Find where the given text appears and provide that cell's center as (X, Y) coordinate. 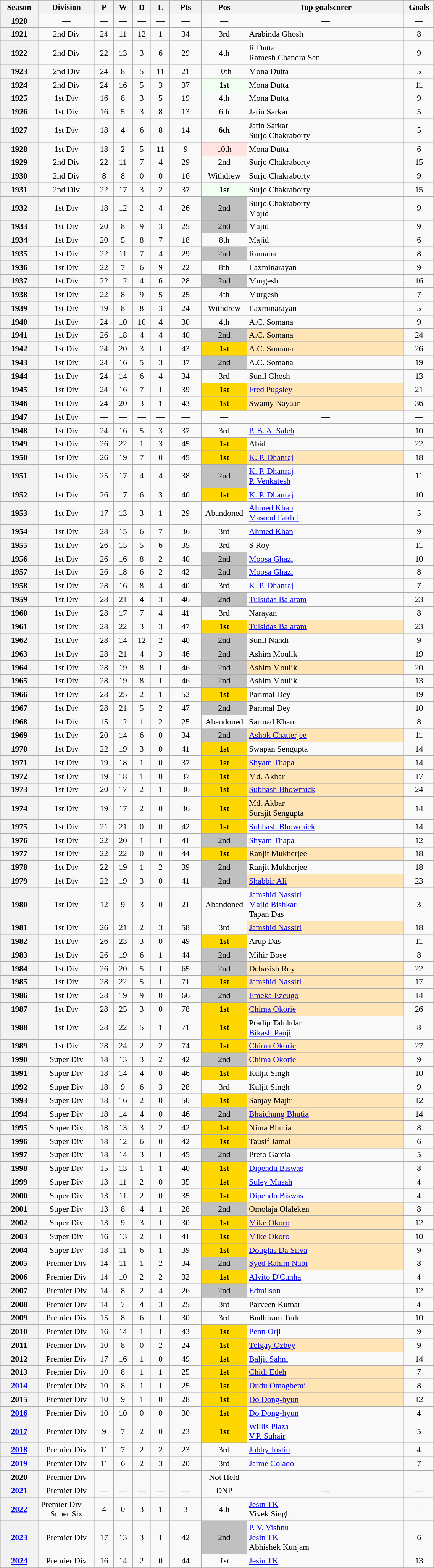
Ahmed Khan Masood Fakhri (325, 513)
1952 (19, 495)
Jatin Sarkar Surjo Chakraborty (325, 130)
1968 (19, 722)
1940 (19, 322)
Ahmed Khan (325, 532)
Budhiram Tudu (325, 1318)
Tolgay Ozbey (325, 1345)
P. B. A. Saleh (325, 431)
Arabinda Ghosh (325, 34)
1958 (19, 586)
Sunil Ghosh (325, 376)
Pos (224, 7)
1969 (19, 736)
1996 (19, 1141)
P. V. Vishnu Jesin TK Abhishek Kunjam (325, 1537)
2011 (19, 1345)
2018 (19, 1450)
1993 (19, 1101)
Arup Das (325, 942)
Bhaichung Bhutia (325, 1114)
Swapan Sengupta (325, 749)
1967 (19, 708)
1975 (19, 827)
1980 (19, 904)
1945 (19, 390)
DNP (224, 1491)
2002 (19, 1223)
Ashok Chatterjee (325, 736)
Dudu Omagbemi (325, 1386)
2005 (19, 1264)
1963 (19, 654)
1922 (19, 53)
2004 (19, 1250)
Swamy Nayaar (325, 404)
1954 (19, 532)
1937 (19, 281)
2009 (19, 1318)
1962 (19, 641)
Alvito D'Cunha (325, 1277)
1921 (19, 34)
Parveen Kumar (325, 1304)
1955 (19, 545)
P (104, 7)
1924 (19, 85)
1927 (19, 130)
K. P. Dhanraj P. Venkatesh (325, 476)
1998 (19, 1169)
1933 (19, 227)
1923 (19, 71)
Omolaja Olaleken (325, 1209)
Top goalscorer (325, 7)
2001 (19, 1209)
1985 (19, 982)
1966 (19, 695)
78 (186, 1009)
Premier Div — Super Six (66, 1509)
2017 (19, 1431)
Jaime Colado (325, 1464)
2015 (19, 1400)
Suley Musah (325, 1182)
Debasish Roy (325, 969)
W (123, 7)
S Roy (325, 545)
Nima Bhutia (325, 1128)
1920 (19, 21)
1983 (19, 955)
Season (19, 7)
1991 (19, 1074)
Jobby Justin (325, 1450)
2014 (19, 1386)
2000 (19, 1196)
Md. Akbar (325, 776)
1981 (19, 928)
58 (186, 928)
1999 (19, 1182)
1973 (19, 790)
Surjo Chakraborty Majid (325, 208)
2013 (19, 1372)
1976 (19, 840)
1971 (19, 763)
1986 (19, 996)
38 (186, 476)
2020 (19, 1477)
2016 (19, 1413)
1949 (19, 444)
1964 (19, 668)
1953 (19, 513)
1951 (19, 476)
Division (66, 7)
1942 (19, 349)
1947 (19, 417)
1994 (19, 1114)
Md. Akbar Surajit Sengupta (325, 808)
Sanjay Majhi (325, 1101)
1941 (19, 335)
Ramana (325, 254)
Jesin TK (325, 1561)
1925 (19, 98)
Jesin TK Vivek Singh (325, 1509)
Penn Orji (325, 1332)
Chidi Edeh (325, 1372)
2021 (19, 1491)
2008 (19, 1304)
Sarmad Khan (325, 722)
1932 (19, 208)
1965 (19, 681)
2022 (19, 1509)
1984 (19, 969)
Jatin Sarkar (325, 112)
1961 (19, 627)
74 (186, 1046)
1939 (19, 308)
1929 (19, 163)
Fred Pugsley (325, 390)
1977 (19, 854)
1995 (19, 1128)
1943 (19, 363)
1978 (19, 868)
1988 (19, 1028)
1959 (19, 600)
Goals (419, 7)
27 (419, 1046)
Syed Rahim Nabi (325, 1264)
Baljit Sahni (325, 1359)
Pradip Talukdar Bikash Panji (325, 1028)
Sunil Nandi (325, 641)
1992 (19, 1087)
1935 (19, 254)
52 (186, 695)
Emeka Ezeugo (325, 996)
Edmilson (325, 1291)
R Dutta Ramesh Chandra Sen (325, 53)
1974 (19, 808)
Abid (325, 444)
2019 (19, 1464)
2024 (19, 1561)
Preto Garcia (325, 1155)
1989 (19, 1046)
Pts (186, 7)
1931 (19, 190)
1987 (19, 1009)
Not Held (224, 1477)
1938 (19, 295)
Willis Plaza V.P. Suhair (325, 1431)
2003 (19, 1236)
1979 (19, 881)
1990 (19, 1060)
66 (186, 996)
1944 (19, 376)
32 (186, 1277)
Tausif Jamal (325, 1141)
Douglas Da Silva (325, 1250)
1960 (19, 613)
Narayan (325, 613)
65 (186, 969)
L (160, 7)
2023 (19, 1537)
1934 (19, 240)
1930 (19, 176)
2007 (19, 1291)
1946 (19, 404)
1972 (19, 776)
Shabbir Ali (325, 881)
Mihir Bose (325, 955)
1970 (19, 749)
1948 (19, 431)
50 (186, 1101)
1997 (19, 1155)
1936 (19, 267)
1982 (19, 942)
1950 (19, 458)
1957 (19, 572)
1956 (19, 559)
1926 (19, 112)
Jamshid Nassiri Majid Bishkar Tapan Das (325, 904)
2012 (19, 1359)
2006 (19, 1277)
1928 (19, 149)
D (142, 7)
2010 (19, 1332)
